Detect which cell encompasses the target text, then output its (X, Y) center coordinate. 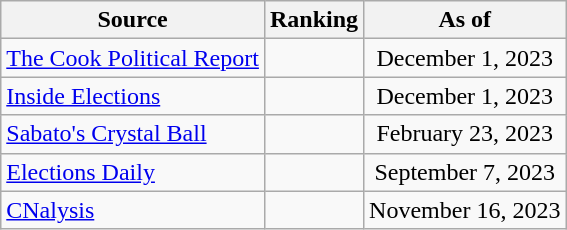
September 7, 2023 (465, 172)
November 16, 2023 (465, 210)
Elections Daily (133, 172)
Ranking (314, 20)
CNalysis (133, 210)
Sabato's Crystal Ball (133, 134)
Source (133, 20)
Inside Elections (133, 96)
As of (465, 20)
The Cook Political Report (133, 58)
February 23, 2023 (465, 134)
